Locate the cell with the specified text and output its [x, y] center coordinate. 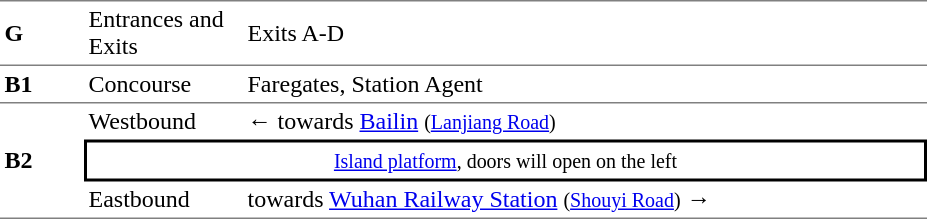
B2 [42, 160]
Faregates, Station Agent [585, 83]
Westbound [164, 121]
G [42, 32]
Concourse [164, 83]
← towards Bailin (Lanjiang Road) [585, 121]
Entrances and Exits [164, 32]
Island platform, doors will open on the left [506, 161]
B1 [42, 83]
Exits A-D [585, 32]
